Capture the cell that displays the provided text and extract its (X, Y) central coordinate. 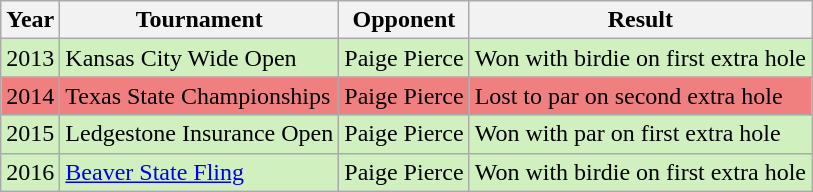
Beaver State Fling (200, 172)
Opponent (404, 20)
Result (640, 20)
Texas State Championships (200, 96)
Tournament (200, 20)
Kansas City Wide Open (200, 58)
2014 (30, 96)
2016 (30, 172)
Lost to par on second extra hole (640, 96)
Won with par on first extra hole (640, 134)
2013 (30, 58)
Year (30, 20)
Ledgestone Insurance Open (200, 134)
2015 (30, 134)
